Locate the cell with the specified text and output its [X, Y] center coordinate. 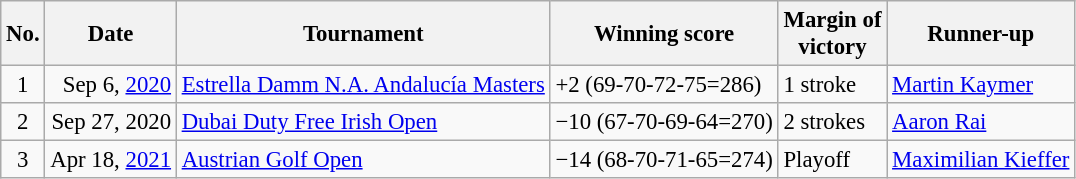
Sep 6, 2020 [110, 85]
1 [23, 85]
−14 (68-70-71-65=274) [664, 160]
Austrian Golf Open [363, 160]
Dubai Duty Free Irish Open [363, 122]
Maximilian Kieffer [981, 160]
−10 (67-70-69-64=270) [664, 122]
Tournament [363, 34]
Apr 18, 2021 [110, 160]
1 stroke [832, 85]
Martin Kaymer [981, 85]
Date [110, 34]
Aaron Rai [981, 122]
Estrella Damm N.A. Andalucía Masters [363, 85]
2 strokes [832, 122]
No. [23, 34]
Runner-up [981, 34]
3 [23, 160]
Playoff [832, 160]
Sep 27, 2020 [110, 122]
Winning score [664, 34]
Margin ofvictory [832, 34]
2 [23, 122]
+2 (69-70-72-75=286) [664, 85]
